Search for the cell housing the specified text and yield its [x, y] center coordinate. 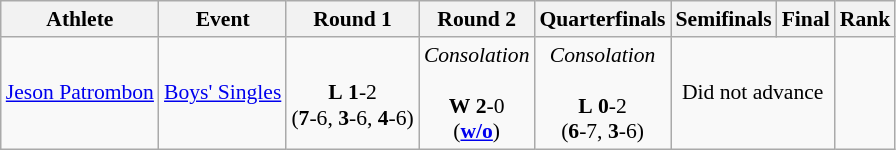
Semifinals [724, 19]
Quarterfinals [603, 19]
Round 1 [352, 19]
Boys' Singles [222, 93]
ConsolationW 2-0 (w/o) [477, 93]
Did not advance [753, 93]
Rank [866, 19]
L 1-2 (7-6, 3-6, 4-6) [352, 93]
Jeson Patrombon [80, 93]
Event [222, 19]
Athlete [80, 19]
Round 2 [477, 19]
Final [806, 19]
ConsolationL 0-2 (6-7, 3-6) [603, 93]
